From the cell containing the given text, extract its center point as (x, y) coordinate. 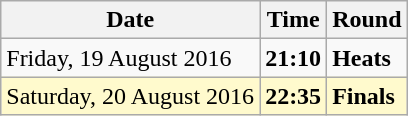
22:35 (294, 96)
Friday, 19 August 2016 (130, 58)
Date (130, 20)
Heats (367, 58)
Finals (367, 96)
Round (367, 20)
Saturday, 20 August 2016 (130, 96)
21:10 (294, 58)
Time (294, 20)
